Provide the [x, y] coordinate of the cell's center where the given text is located.  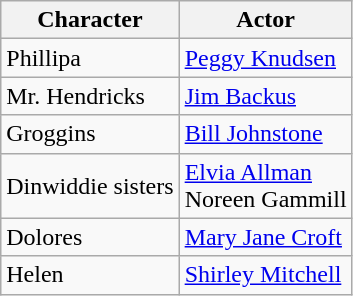
Dolores [90, 237]
Phillipa [90, 58]
Character [90, 20]
Actor [266, 20]
Dinwiddie sisters [90, 186]
Mr. Hendricks [90, 96]
Helen [90, 275]
Jim Backus [266, 96]
Groggins [90, 134]
Mary Jane Croft [266, 237]
Shirley Mitchell [266, 275]
Bill Johnstone [266, 134]
Peggy Knudsen [266, 58]
Elvia AllmanNoreen Gammill [266, 186]
